Return (x, y) of the center of cell containing provided text 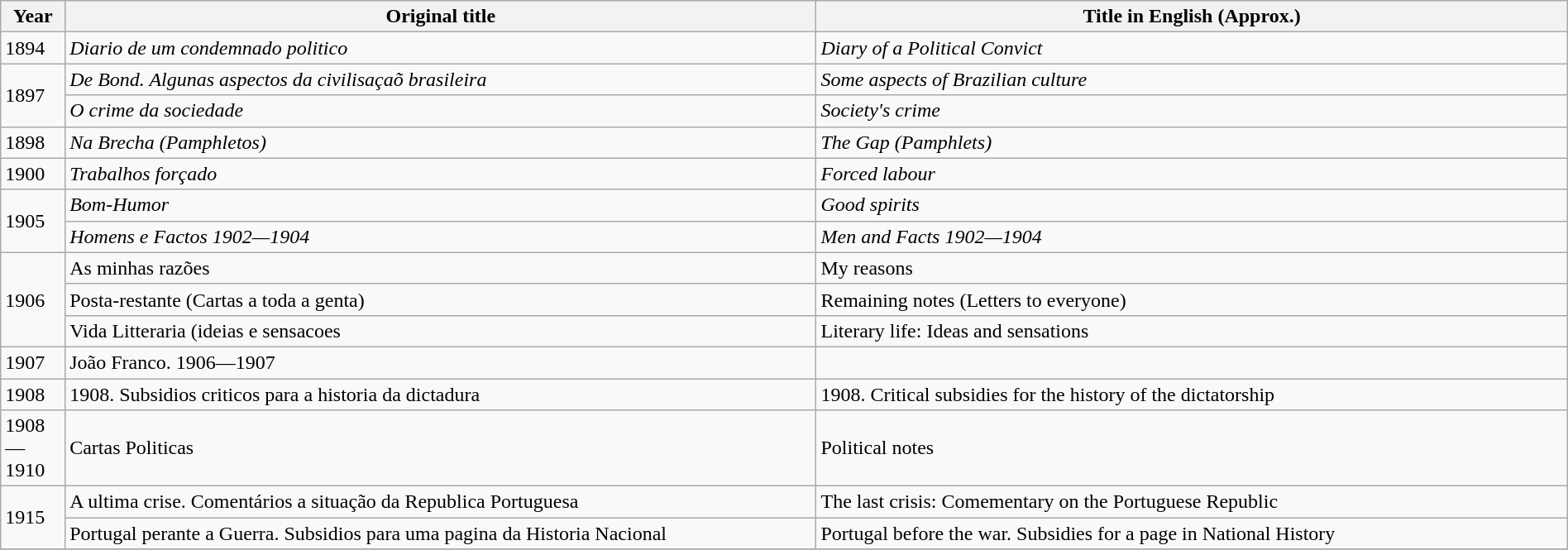
Political notes (1192, 448)
1908. Critical subsidies for the history of the dictatorship (1192, 395)
My reasons (1192, 268)
Some aspects of Brazilian culture (1192, 79)
1915 (33, 518)
1897 (33, 95)
Posta-restante (Cartas a toda a genta) (441, 299)
De Bond. Algunas aspectos da civilisaçaõ brasileira (441, 79)
1908. Subsidios criticos para a historia da dictadura (441, 395)
Diary of a Political Convict (1192, 48)
Year (33, 17)
1907 (33, 362)
Men and Facts 1902—1904 (1192, 237)
Title in English (Approx.) (1192, 17)
1898 (33, 142)
Forced labour (1192, 174)
Homens e Factos 1902—1904 (441, 237)
Bom-Humor (441, 205)
A ultima crise. Comentários a situação da Republica Portuguesa (441, 502)
1908 (33, 395)
1894 (33, 48)
Literary life: Ideas and sensations (1192, 331)
Society's crime (1192, 111)
1908—1910 (33, 448)
Portugal perante a Guerra. Subsidios para uma pagina da Historia Nacional (441, 533)
As minhas razões (441, 268)
Na Brecha (Pamphletos) (441, 142)
Trabalhos forçado (441, 174)
João Franco. 1906—1907 (441, 362)
Diario de um condemnado politico (441, 48)
Vida Litteraria (ideias e sensacoes (441, 331)
1906 (33, 299)
Remaining notes (Letters to everyone) (1192, 299)
Portugal before the war. Subsidies for a page in National History (1192, 533)
Original title (441, 17)
1900 (33, 174)
O crime da sociedade (441, 111)
The last crisis: Comementary on the Portuguese Republic (1192, 502)
The Gap (Pamphlets) (1192, 142)
1905 (33, 221)
Cartas Politicas (441, 448)
Good spirits (1192, 205)
